From the cell containing the given text, extract its center point as [X, Y] coordinate. 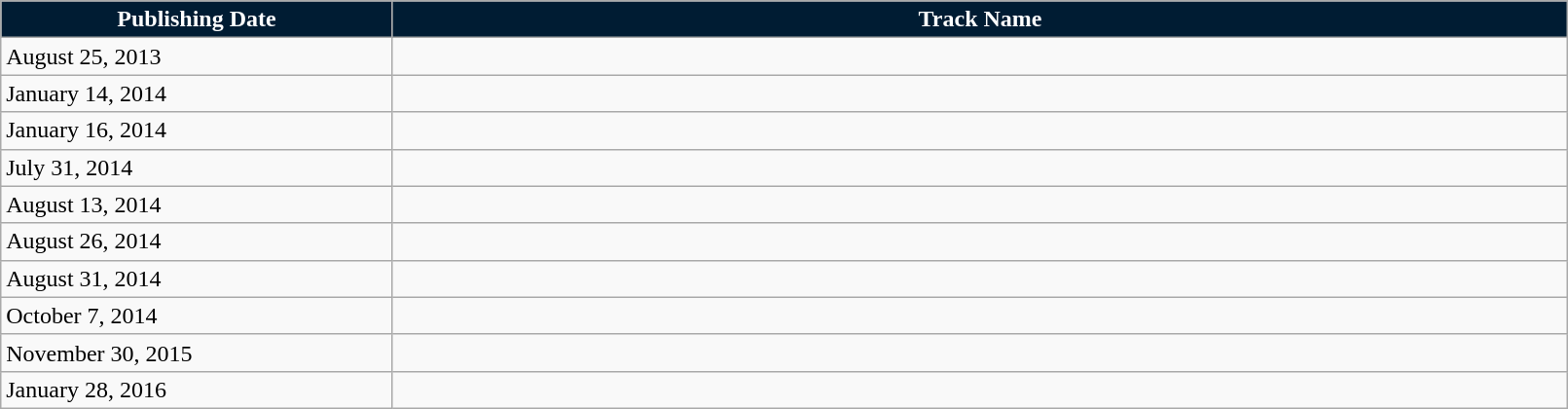
January 14, 2014 [197, 93]
January 28, 2016 [197, 390]
August 25, 2013 [197, 56]
October 7, 2014 [197, 316]
Track Name [980, 19]
August 31, 2014 [197, 279]
August 13, 2014 [197, 204]
November 30, 2015 [197, 353]
January 16, 2014 [197, 130]
Publishing Date [197, 19]
July 31, 2014 [197, 167]
August 26, 2014 [197, 242]
